Find where the given text appears and provide that cell's center as [x, y] coordinate. 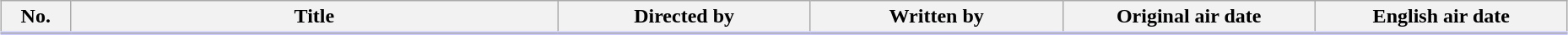
Title [314, 17]
Directed by [684, 17]
Original air date [1188, 17]
No. [35, 17]
English air date [1441, 17]
Written by [937, 17]
